Identify which cell holds the provided text, then report its [x, y] central coordinate. 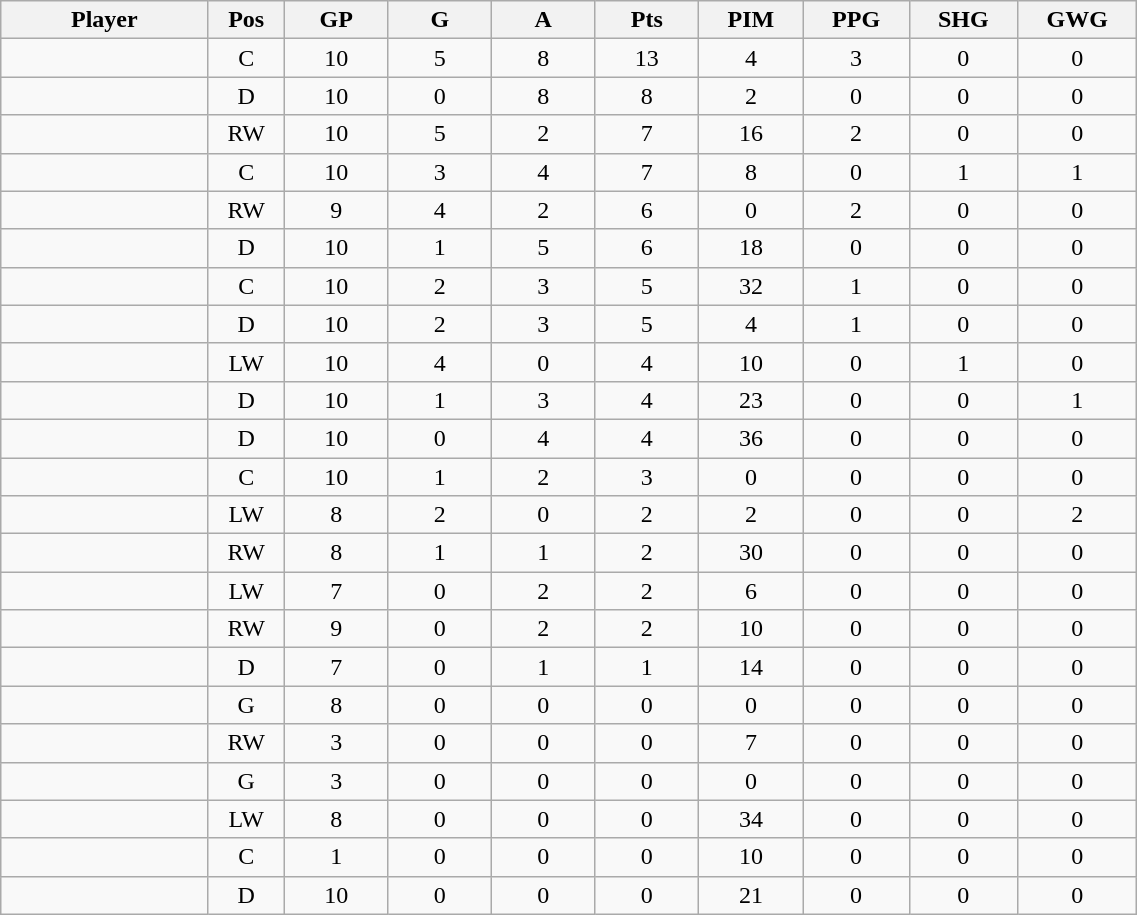
GP [336, 20]
36 [752, 438]
GWG [1078, 20]
18 [752, 248]
21 [752, 895]
16 [752, 134]
A [544, 20]
14 [752, 667]
PPG [856, 20]
34 [752, 819]
30 [752, 553]
PIM [752, 20]
13 [647, 58]
Pos [246, 20]
Player [104, 20]
SHG [964, 20]
23 [752, 400]
32 [752, 286]
Pts [647, 20]
